Pinpoint the cell where the given text exists, returning its [X, Y] midpoint coordinate. 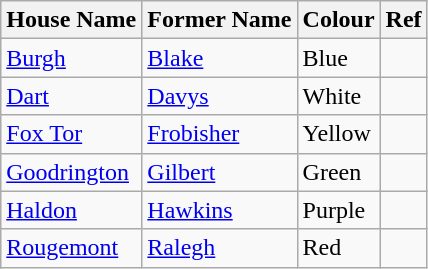
Blue [338, 58]
Dart [72, 96]
Purple [338, 210]
Frobisher [220, 134]
Ralegh [220, 248]
House Name [72, 20]
Goodrington [72, 172]
Yellow [338, 134]
Ref [404, 20]
Former Name [220, 20]
Colour [338, 20]
Davys [220, 96]
Fox Tor [72, 134]
Rougemont [72, 248]
Red [338, 248]
Burgh [72, 58]
Green [338, 172]
Gilbert [220, 172]
Hawkins [220, 210]
Haldon [72, 210]
Blake [220, 58]
White [338, 96]
